Pinpoint the cell where the given text exists, returning its [x, y] midpoint coordinate. 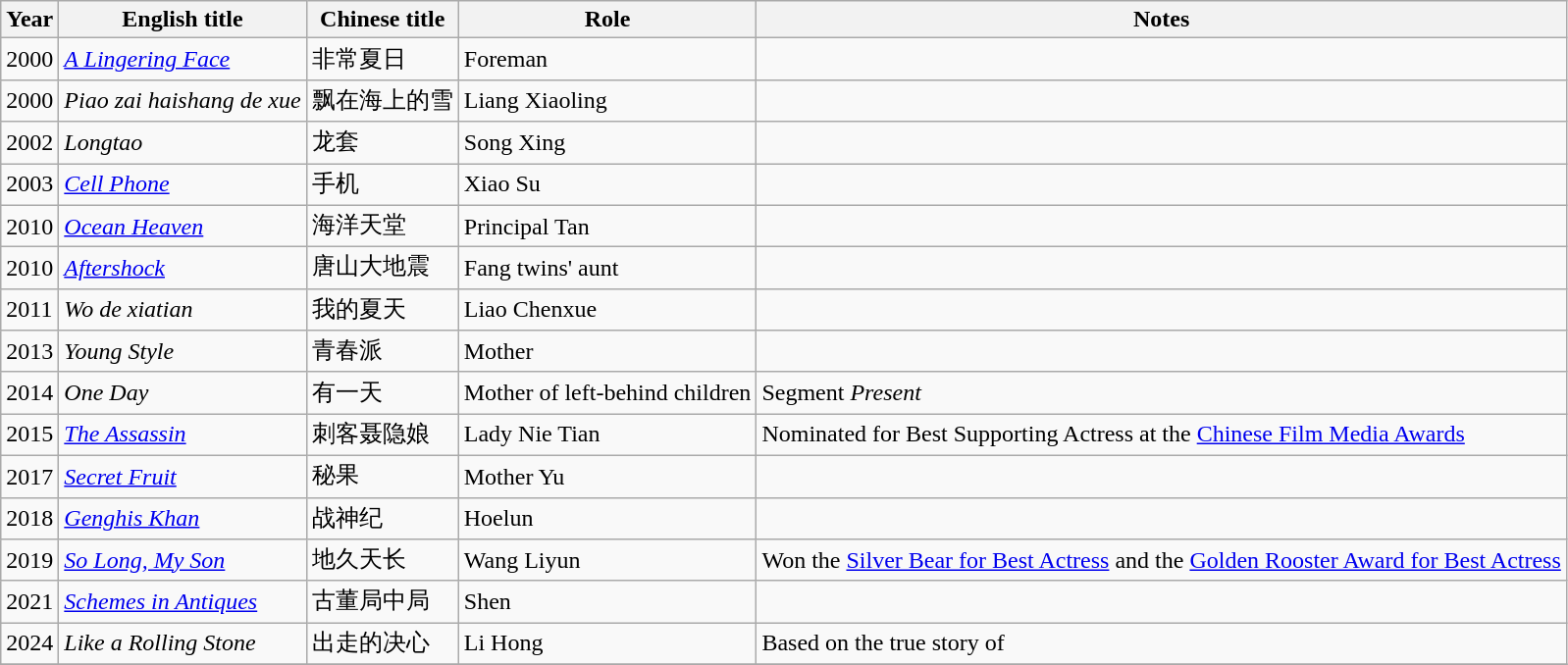
非常夏日 [383, 59]
Cell Phone [183, 184]
So Long, My Son [183, 561]
Wang Liyun [607, 561]
青春派 [383, 351]
Mother Yu [607, 477]
Young Style [183, 351]
Hoelun [607, 518]
Nominated for Best Supporting Actress at the Chinese Film Media Awards [1162, 435]
2002 [29, 143]
秘果 [383, 477]
English title [183, 20]
2021 [29, 602]
Wo de xiatian [183, 310]
Segment Present [1162, 392]
手机 [383, 184]
2018 [29, 518]
Notes [1162, 20]
A Lingering Face [183, 59]
Secret Fruit [183, 477]
Like a Rolling Stone [183, 643]
2014 [29, 392]
龙套 [383, 143]
刺客聂隐娘 [383, 435]
Schemes in Antiques [183, 602]
2017 [29, 477]
地久天长 [383, 561]
Based on the true story of [1162, 643]
我的夏天 [383, 310]
Shen [607, 602]
Li Hong [607, 643]
Mother of left-behind children [607, 392]
2003 [29, 184]
有一天 [383, 392]
Aftershock [183, 269]
Year [29, 20]
出走的决心 [383, 643]
Fang twins' aunt [607, 269]
Chinese title [383, 20]
Longtao [183, 143]
The Assassin [183, 435]
2013 [29, 351]
Song Xing [607, 143]
2015 [29, 435]
2024 [29, 643]
Liang Xiaoling [607, 100]
唐山大地震 [383, 269]
Liao Chenxue [607, 310]
海洋天堂 [383, 226]
2019 [29, 561]
Lady Nie Tian [607, 435]
Principal Tan [607, 226]
飘在海上的雪 [383, 100]
Xiao Su [607, 184]
Ocean Heaven [183, 226]
Role [607, 20]
Genghis Khan [183, 518]
Mother [607, 351]
Won the Silver Bear for Best Actress and the Golden Rooster Award for Best Actress [1162, 561]
Foreman [607, 59]
古董局中局 [383, 602]
战神纪 [383, 518]
One Day [183, 392]
Piao zai haishang de xue [183, 100]
2011 [29, 310]
